Output the [X, Y] coordinate of the center of the cell containing the given text.  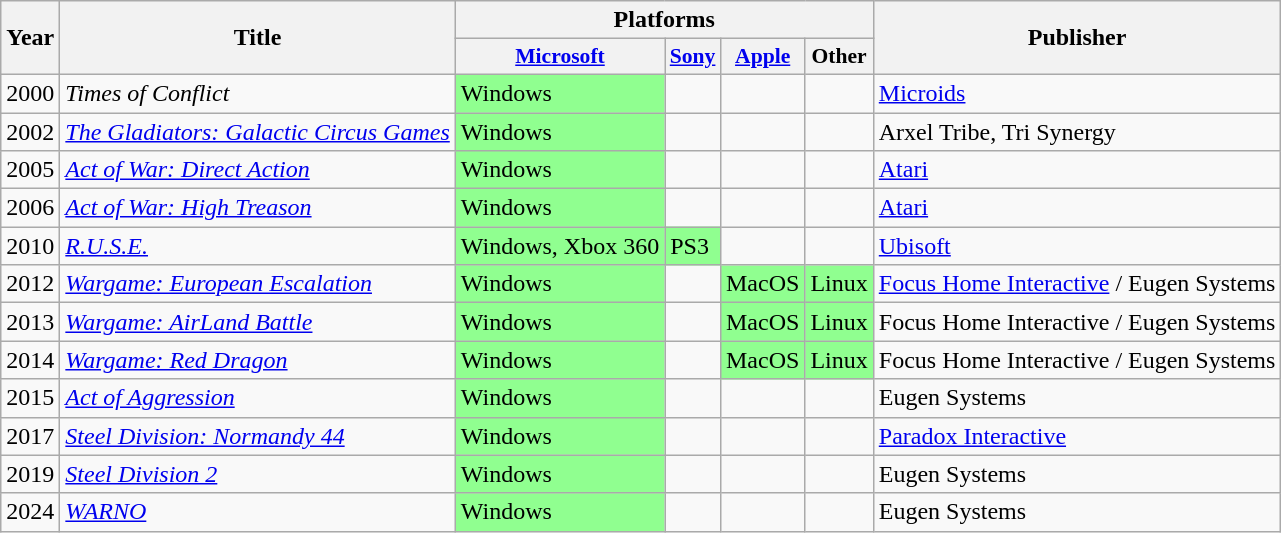
Act of War: Direct Action [258, 170]
Microids [1077, 93]
Title [258, 38]
WARNO [258, 512]
2012 [30, 284]
2005 [30, 170]
Wargame: AirLand Battle [258, 322]
2006 [30, 208]
Other [839, 57]
2002 [30, 131]
2014 [30, 360]
2010 [30, 246]
2015 [30, 398]
Year [30, 38]
Windows, Xbox 360 [560, 246]
Steel Division: Normandy 44 [258, 436]
Wargame: Red Dragon [258, 360]
2017 [30, 436]
Steel Division 2 [258, 474]
Apple [762, 57]
Wargame: European Escalation [258, 284]
Act of Aggression [258, 398]
2019 [30, 474]
2024 [30, 512]
Ubisoft [1077, 246]
PS3 [693, 246]
2013 [30, 322]
Act of War: High Treason [258, 208]
Publisher [1077, 38]
Times of Conflict [258, 93]
Arxel Tribe, Tri Synergy [1077, 131]
Platforms [664, 20]
Sony [693, 57]
2000 [30, 93]
Paradox Interactive [1077, 436]
The Gladiators: Galactic Circus Games [258, 131]
R.U.S.E. [258, 246]
Microsoft [560, 57]
